Provide the [x, y] coordinate of the cell's center where the given text is located.  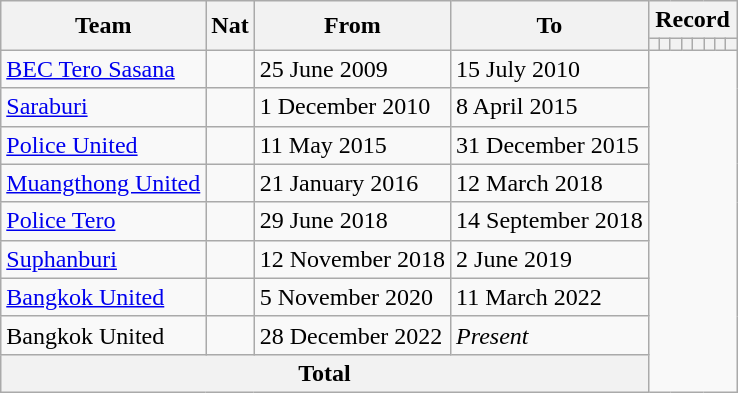
Police United [104, 145]
BEC Tero Sasana [104, 69]
11 March 2022 [550, 297]
To [550, 26]
14 September 2018 [550, 221]
Saraburi [104, 107]
Muangthong United [104, 183]
29 June 2018 [352, 221]
From [352, 26]
Total [325, 373]
2 June 2019 [550, 259]
1 December 2010 [352, 107]
Suphanburi [104, 259]
12 March 2018 [550, 183]
12 November 2018 [352, 259]
28 December 2022 [352, 335]
Nat [230, 26]
Record [692, 20]
Team [104, 26]
31 December 2015 [550, 145]
11 May 2015 [352, 145]
5 November 2020 [352, 297]
15 July 2010 [550, 69]
Present [550, 335]
8 April 2015 [550, 107]
Police Tero [104, 221]
25 June 2009 [352, 69]
21 January 2016 [352, 183]
